Detect which cell encompasses the target text, then output its [X, Y] center coordinate. 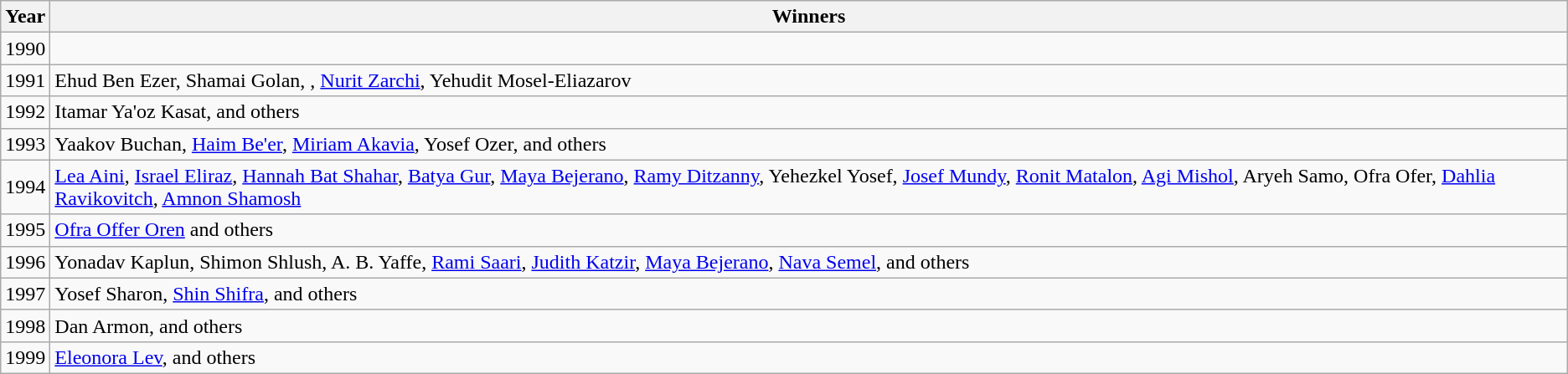
1994 [25, 187]
Ofra Offer Oren and others [809, 230]
Yosef Sharon, Shin Shifra, and others [809, 294]
1993 [25, 144]
Yonadav Kaplun, Shimon Shlush, A. B. Yaffe, Rami Saari, Judith Katzir, Maya Bejerano, Nava Semel, and others [809, 262]
1995 [25, 230]
1998 [25, 325]
1996 [25, 262]
Yaakov Buchan, Haim Be'er, Miriam Akavia, Yosef Ozer, and others [809, 144]
Year [25, 17]
1990 [25, 49]
1991 [25, 80]
Dan Armon, and others [809, 325]
Eleonora Lev, and others [809, 357]
1997 [25, 294]
Itamar Ya'oz Kasat, and others [809, 112]
Winners [809, 17]
Ehud Ben Ezer, Shamai Golan, , Nurit Zarchi, Yehudit Mosel-Eliazarov [809, 80]
1992 [25, 112]
1999 [25, 357]
